Output the (x, y) coordinate of the center of the cell containing the given text.  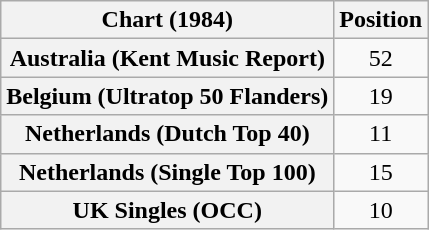
Belgium (Ultratop 50 Flanders) (168, 96)
19 (381, 96)
15 (381, 172)
10 (381, 210)
Position (381, 20)
Netherlands (Single Top 100) (168, 172)
Australia (Kent Music Report) (168, 58)
UK Singles (OCC) (168, 210)
Netherlands (Dutch Top 40) (168, 134)
11 (381, 134)
Chart (1984) (168, 20)
52 (381, 58)
